Detect which cell encompasses the target text, then output its (X, Y) center coordinate. 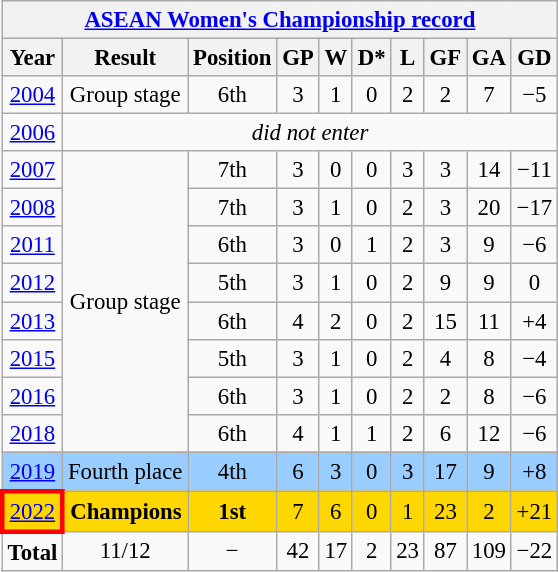
2022 (32, 512)
−5 (534, 95)
11 (488, 321)
GD (534, 58)
2018 (32, 433)
4th (232, 472)
L (408, 58)
+8 (534, 472)
2013 (32, 321)
42 (298, 552)
2008 (32, 208)
−22 (534, 552)
2012 (32, 283)
2019 (32, 472)
11/12 (126, 552)
Year (32, 58)
− (232, 552)
2011 (32, 245)
W (336, 58)
20 (488, 208)
Total (32, 552)
Position (232, 58)
ASEAN Women's Championship record (280, 20)
−11 (534, 170)
−17 (534, 208)
Fourth place (126, 472)
Champions (126, 512)
−4 (534, 358)
2015 (32, 358)
109 (488, 552)
D* (371, 58)
2004 (32, 95)
2016 (32, 396)
Result (126, 58)
87 (445, 552)
2007 (32, 170)
+4 (534, 321)
GA (488, 58)
did not enter (310, 133)
GF (445, 58)
15 (445, 321)
1st (232, 512)
GP (298, 58)
2006 (32, 133)
14 (488, 170)
+21 (534, 512)
12 (488, 433)
